From the cell containing the given text, extract its center point as (X, Y) coordinate. 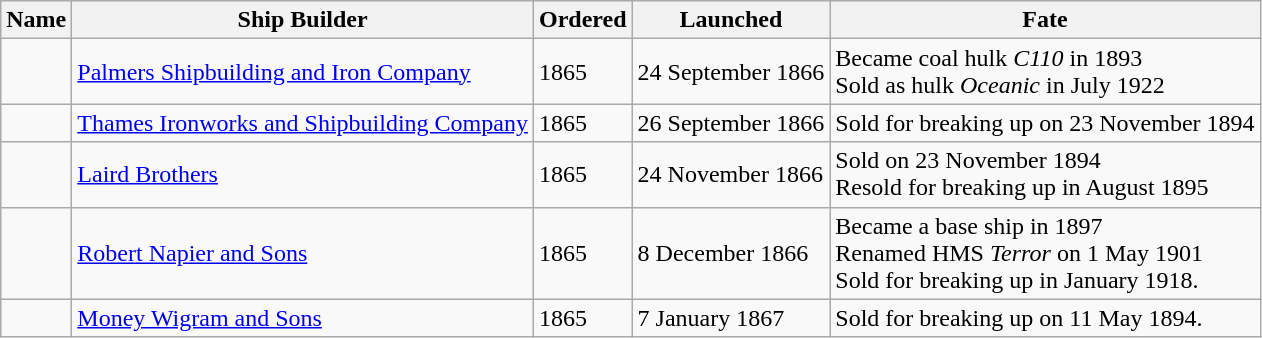
Became coal hulk C110 in 1893Sold as hulk Oceanic in July 1922 (1045, 72)
Became a base ship in 1897Renamed HMS Terror on 1 May 1901Sold for breaking up in January 1918. (1045, 253)
Fate (1045, 20)
8 December 1866 (731, 253)
Robert Napier and Sons (303, 253)
Sold for breaking up on 23 November 1894 (1045, 123)
24 September 1866 (731, 72)
Sold on 23 November 1894Resold for breaking up in August 1895 (1045, 174)
Sold for breaking up on 11 May 1894. (1045, 318)
Launched (731, 20)
Thames Ironworks and Shipbuilding Company (303, 123)
Name (36, 20)
Money Wigram and Sons (303, 318)
Ship Builder (303, 20)
Laird Brothers (303, 174)
26 September 1866 (731, 123)
Palmers Shipbuilding and Iron Company (303, 72)
Ordered (582, 20)
24 November 1866 (731, 174)
7 January 1867 (731, 318)
